Find where the given text appears and provide that cell's center as (x, y) coordinate. 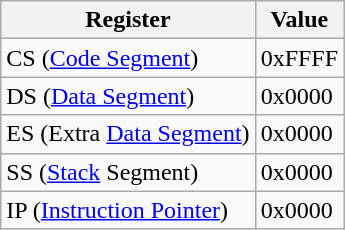
SS (Stack Segment) (128, 172)
Value (299, 20)
DS (Data Segment) (128, 96)
IP (Instruction Pointer) (128, 210)
0xFFFF (299, 58)
ES (Extra Data Segment) (128, 134)
Register (128, 20)
CS (Code Segment) (128, 58)
